Determine the [x, y] coordinate at the center of the cell enclosing the given text.  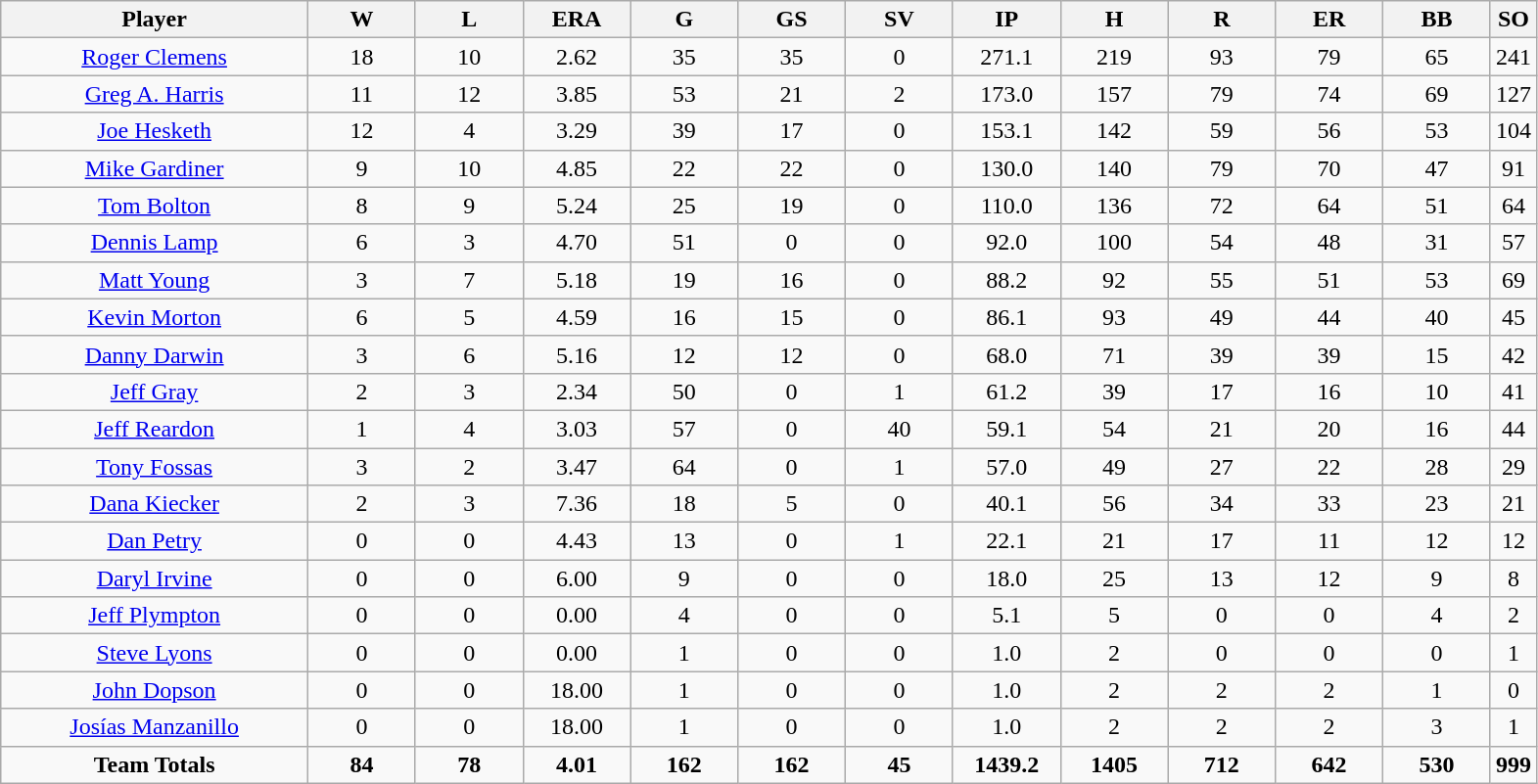
41 [1514, 392]
47 [1437, 168]
92.0 [1006, 243]
241 [1514, 57]
74 [1329, 94]
John Dopson [155, 690]
2.34 [577, 392]
642 [1329, 764]
153.1 [1006, 131]
78 [469, 764]
88.2 [1006, 280]
999 [1514, 764]
4.59 [577, 317]
L [469, 20]
Kevin Morton [155, 317]
7 [469, 280]
104 [1514, 131]
55 [1222, 280]
3.03 [577, 429]
4.01 [577, 764]
71 [1114, 354]
GS [792, 20]
50 [684, 392]
48 [1329, 243]
28 [1437, 467]
3.29 [577, 131]
219 [1114, 57]
59.1 [1006, 429]
4.43 [577, 541]
91 [1514, 168]
R [1222, 20]
40.1 [1006, 504]
Roger Clemens [155, 57]
3.47 [577, 467]
Josías Manzanillo [155, 727]
70 [1329, 168]
ERA [577, 20]
130.0 [1006, 168]
59 [1222, 131]
Jeff Gray [155, 392]
Tony Fossas [155, 467]
5.18 [577, 280]
86.1 [1006, 317]
110.0 [1006, 206]
84 [361, 764]
29 [1514, 467]
42 [1514, 354]
173.0 [1006, 94]
140 [1114, 168]
92 [1114, 280]
Dana Kiecker [155, 504]
1439.2 [1006, 764]
31 [1437, 243]
IP [1006, 20]
712 [1222, 764]
3.85 [577, 94]
33 [1329, 504]
68.0 [1006, 354]
W [361, 20]
1405 [1114, 764]
20 [1329, 429]
23 [1437, 504]
Matt Young [155, 280]
6.00 [577, 578]
22.1 [1006, 541]
5.24 [577, 206]
57.0 [1006, 467]
530 [1437, 764]
27 [1222, 467]
142 [1114, 131]
100 [1114, 243]
65 [1437, 57]
127 [1514, 94]
72 [1222, 206]
5.16 [577, 354]
Jeff Reardon [155, 429]
136 [1114, 206]
Jeff Plympton [155, 616]
H [1114, 20]
34 [1222, 504]
2.62 [577, 57]
BB [1437, 20]
61.2 [1006, 392]
Mike Gardiner [155, 168]
Danny Darwin [155, 354]
7.36 [577, 504]
Steve Lyons [155, 653]
5.1 [1006, 616]
G [684, 20]
Joe Hesketh [155, 131]
4.85 [577, 168]
Team Totals [155, 764]
271.1 [1006, 57]
18.0 [1006, 578]
SO [1514, 20]
Tom Bolton [155, 206]
Dennis Lamp [155, 243]
Player [155, 20]
4.70 [577, 243]
Greg A. Harris [155, 94]
157 [1114, 94]
ER [1329, 20]
Dan Petry [155, 541]
Daryl Irvine [155, 578]
SV [900, 20]
